Determine the (X, Y) coordinate at the center of the cell enclosing the given text.  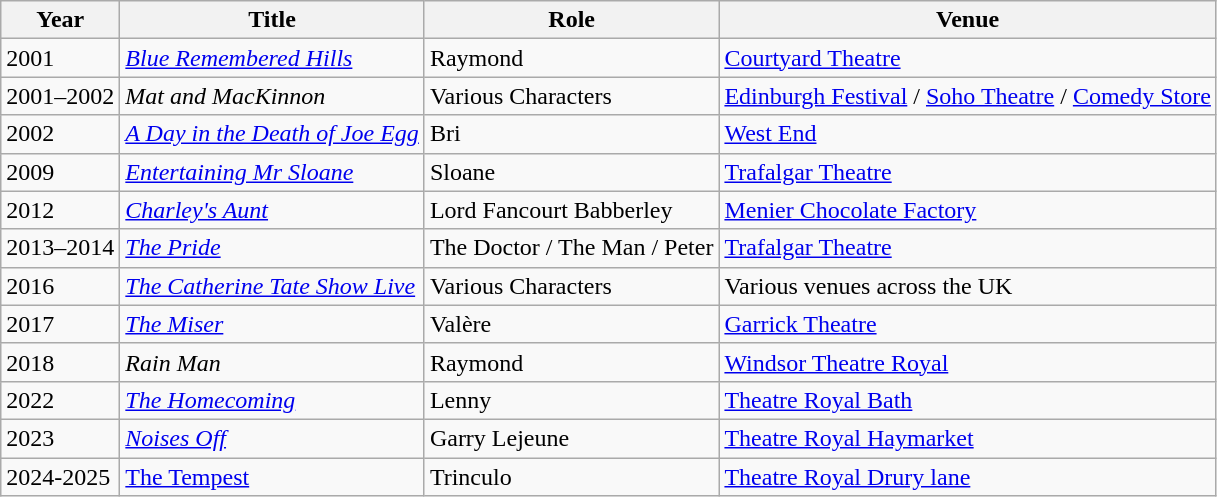
2013–2014 (60, 248)
Garry Lejeune (572, 438)
West End (968, 134)
2002 (60, 134)
Windsor Theatre Royal (968, 362)
The Homecoming (272, 400)
Lenny (572, 400)
Theatre Royal Bath (968, 400)
Theatre Royal Haymarket (968, 438)
Various venues across the UK (968, 286)
2009 (60, 172)
Role (572, 20)
Title (272, 20)
2022 (60, 400)
Rain Man (272, 362)
The Pride (272, 248)
2001–2002 (60, 96)
The Miser (272, 324)
The Tempest (272, 477)
2001 (60, 58)
Year (60, 20)
The Doctor / The Man / Peter (572, 248)
2023 (60, 438)
Blue Remembered Hills (272, 58)
Noises Off (272, 438)
Theatre Royal Drury lane (968, 477)
Mat and MacKinnon (272, 96)
2018 (60, 362)
Garrick Theatre (968, 324)
Sloane (572, 172)
Charley's Aunt (272, 210)
Menier Chocolate Factory (968, 210)
Entertaining Mr Sloane (272, 172)
Venue (968, 20)
2012 (60, 210)
Bri (572, 134)
The Catherine Tate Show Live (272, 286)
Edinburgh Festival / Soho Theatre / Comedy Store (968, 96)
2024-2025 (60, 477)
2016 (60, 286)
Courtyard Theatre (968, 58)
Trinculo (572, 477)
A Day in the Death of Joe Egg (272, 134)
Lord Fancourt Babberley (572, 210)
2017 (60, 324)
Valère (572, 324)
